Output the (x, y) coordinate of the center of the cell containing the given text.  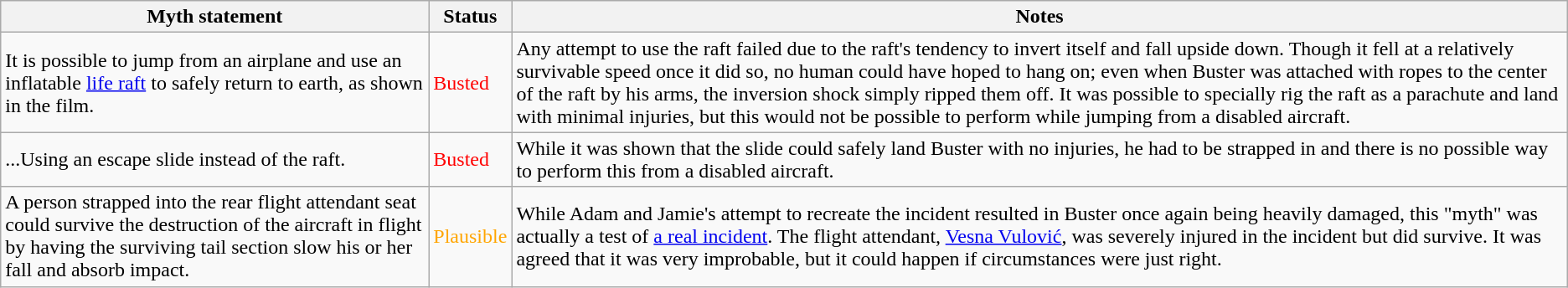
Notes (1039, 17)
Myth statement (214, 17)
It is possible to jump from an airplane and use an inflatable life raft to safely return to earth, as shown in the film. (214, 82)
Status (471, 17)
Plausible (471, 236)
...Using an escape slide instead of the raft. (214, 159)
